For the text-containing cell, return its midpoint in [X, Y] coordinate format. 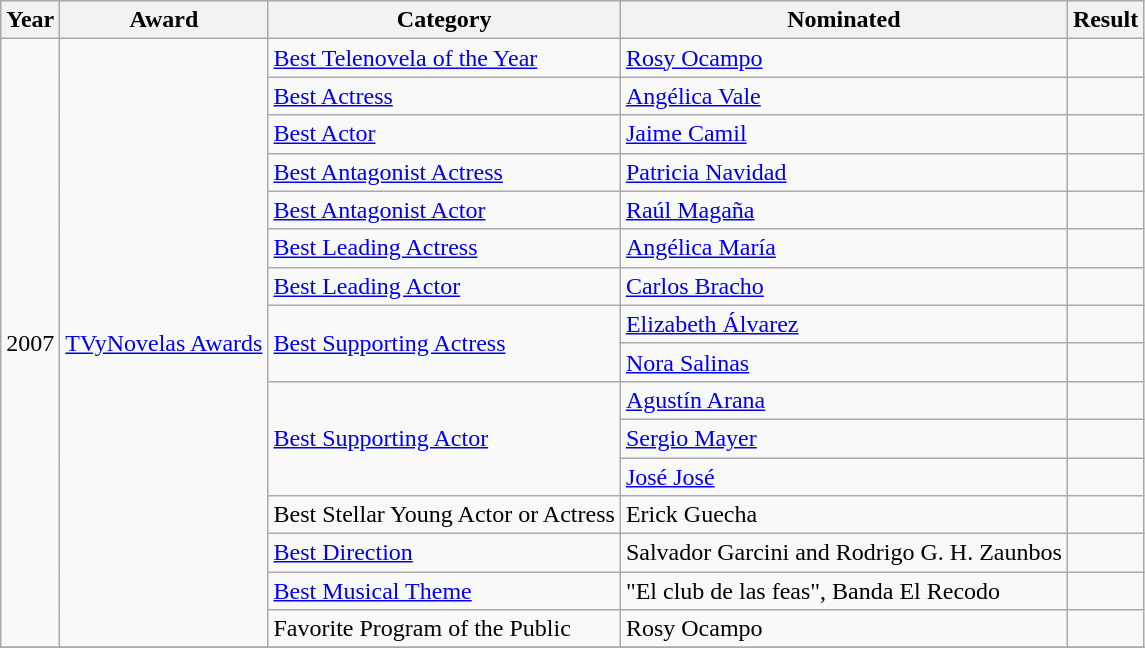
Sergio Mayer [844, 438]
2007 [30, 344]
Nora Salinas [844, 362]
Category [444, 20]
Best Antagonist Actress [444, 172]
Agustín Arana [844, 400]
Carlos Bracho [844, 286]
Nominated [844, 20]
"El club de las feas", Banda El Recodo [844, 591]
Best Actress [444, 96]
José José [844, 477]
Best Musical Theme [444, 591]
Elizabeth Álvarez [844, 324]
Best Supporting Actor [444, 438]
Erick Guecha [844, 515]
Result [1105, 20]
Best Actor [444, 134]
Salvador Garcini and Rodrigo G. H. Zaunbos [844, 553]
Best Antagonist Actor [444, 210]
Best Leading Actress [444, 248]
Angélica María [844, 248]
Best Supporting Actress [444, 343]
Raúl Magaña [844, 210]
Patricia Navidad [844, 172]
Best Leading Actor [444, 286]
Best Stellar Young Actor or Actress [444, 515]
Angélica Vale [844, 96]
Award [164, 20]
Best Telenovela of the Year [444, 58]
TVyNovelas Awards [164, 344]
Favorite Program of the Public [444, 629]
Best Direction [444, 553]
Year [30, 20]
Jaime Camil [844, 134]
